Determine the (X, Y) coordinate at the center of the cell enclosing the given text.  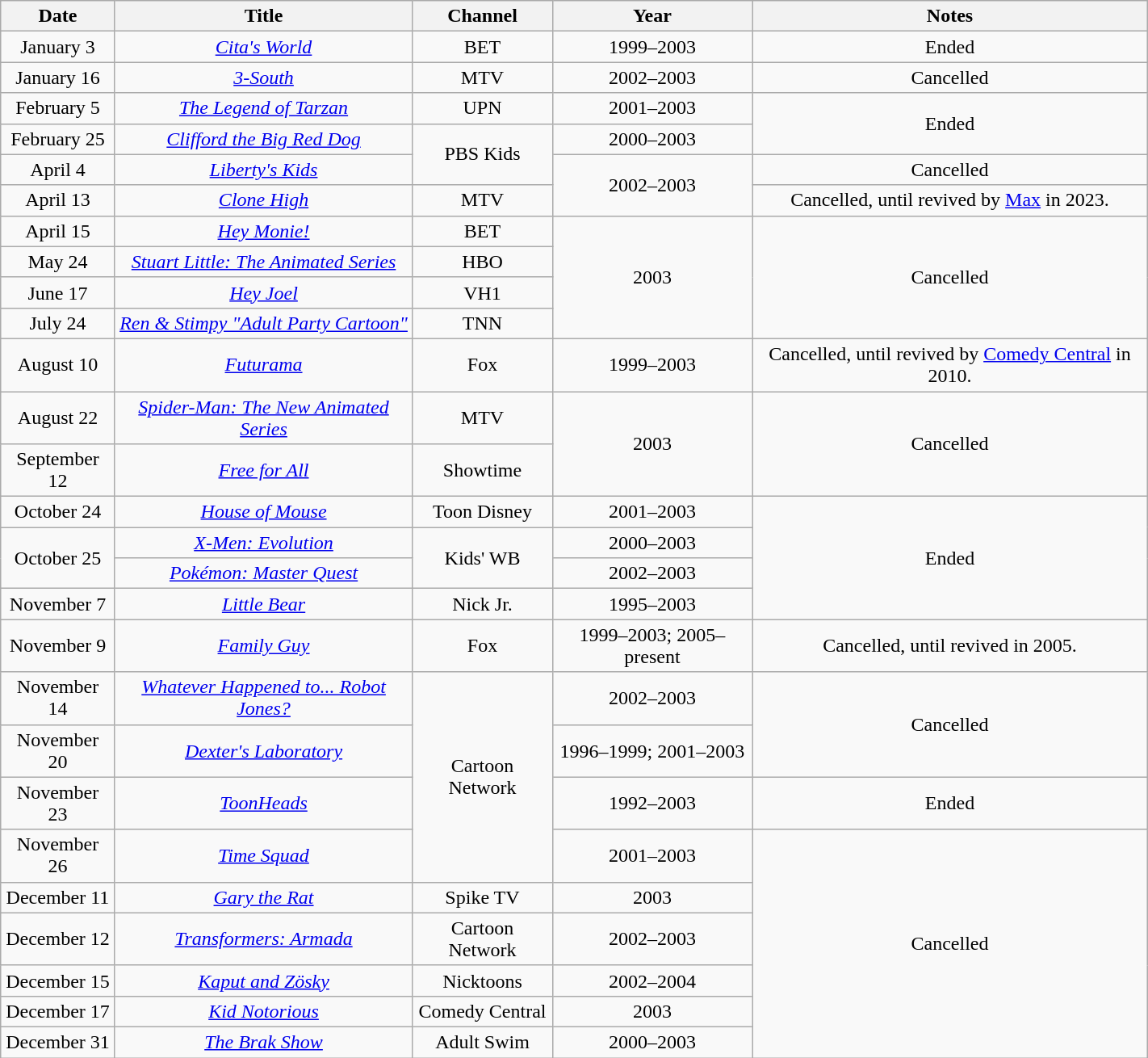
Showtime (483, 470)
Nick Jr. (483, 604)
1995–2003 (652, 604)
Kid Notorious (263, 1011)
September 12 (58, 470)
2002–2004 (652, 980)
X-Men: Evolution (263, 543)
December 12 (58, 938)
October 25 (58, 558)
May 24 (58, 262)
House of Mouse (263, 512)
Dexter's Laboratory (263, 751)
December 31 (58, 1042)
Gary the Rat (263, 897)
November 9 (58, 646)
Hey Joel (263, 292)
PBS Kids (483, 154)
October 24 (58, 512)
Cancelled, until revived by Max in 2023. (949, 200)
Transformers: Armada (263, 938)
Cancelled, until revived by Comedy Central in 2010. (949, 365)
Year (652, 16)
November 23 (58, 803)
Futurama (263, 365)
Family Guy (263, 646)
Hey Monie! (263, 231)
UPN (483, 108)
Time Squad (263, 856)
3-South (263, 78)
December 11 (58, 897)
Notes (949, 16)
December 17 (58, 1011)
Free for All (263, 470)
Cancelled, until revived in 2005. (949, 646)
1992–2003 (652, 803)
Liberty's Kids (263, 170)
Ren & Stimpy "Adult Party Cartoon" (263, 323)
Title (263, 16)
Whatever Happened to... Robot Jones? (263, 698)
Clifford the Big Red Dog (263, 139)
April 4 (58, 170)
February 5 (58, 108)
November 14 (58, 698)
ToonHeads (263, 803)
Little Bear (263, 604)
Kaput and Zösky (263, 980)
July 24 (58, 323)
Clone High (263, 200)
Pokémon: Master Quest (263, 573)
November 26 (58, 856)
Comedy Central (483, 1011)
1996–1999; 2001–2003 (652, 751)
Cita's World (263, 47)
Channel (483, 16)
August 22 (58, 417)
June 17 (58, 292)
Date (58, 16)
January 3 (58, 47)
Spike TV (483, 897)
Stuart Little: The Animated Series (263, 262)
December 15 (58, 980)
HBO (483, 262)
VH1 (483, 292)
November 7 (58, 604)
April 13 (58, 200)
1999–2003; 2005–present (652, 646)
August 10 (58, 365)
Adult Swim (483, 1042)
January 16 (58, 78)
The Legend of Tarzan (263, 108)
February 25 (58, 139)
Spider-Man: The New Animated Series (263, 417)
The Brak Show (263, 1042)
Nicktoons (483, 980)
TNN (483, 323)
November 20 (58, 751)
April 15 (58, 231)
Kids' WB (483, 558)
Toon Disney (483, 512)
